Detect which cell encompasses the target text, then output its [X, Y] center coordinate. 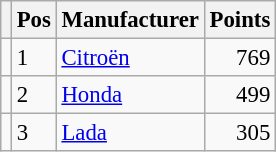
Pos [34, 20]
499 [240, 95]
3 [34, 133]
305 [240, 133]
Points [240, 20]
Honda [130, 95]
1 [34, 58]
Manufacturer [130, 20]
769 [240, 58]
2 [34, 95]
Citroën [130, 58]
Lada [130, 133]
